Return [X, Y] of the center of cell containing provided text 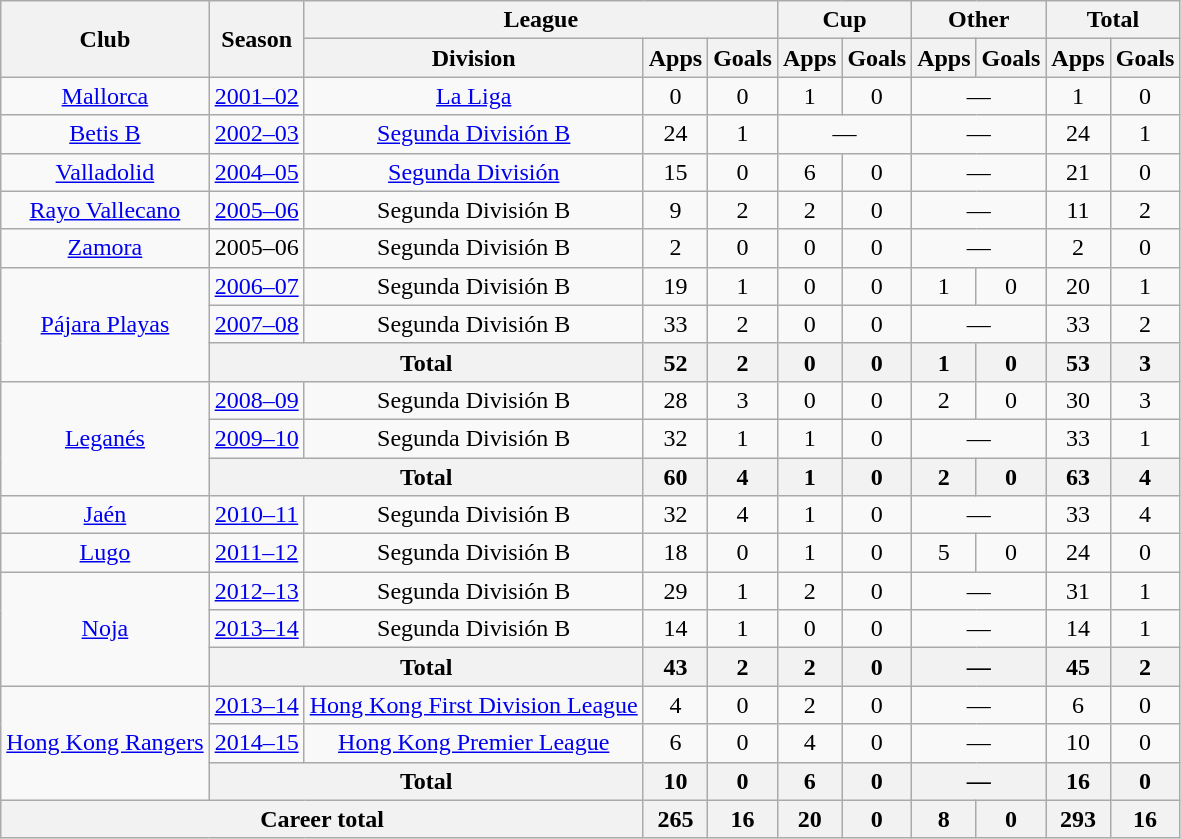
31 [1078, 591]
Rayo Vallecano [105, 210]
265 [675, 819]
18 [675, 553]
43 [675, 667]
2006–07 [256, 286]
Valladolid [105, 172]
Hong Kong Rangers [105, 743]
Mallorca [105, 96]
Career total [322, 819]
2002–03 [256, 134]
2008–09 [256, 400]
Betis B [105, 134]
2004–05 [256, 172]
9 [675, 210]
2011–12 [256, 553]
Hong Kong First Division League [474, 705]
8 [944, 819]
2012–13 [256, 591]
Cup [844, 20]
63 [1078, 477]
2001–02 [256, 96]
28 [675, 400]
53 [1078, 362]
Jaén [105, 515]
45 [1078, 667]
2009–10 [256, 438]
5 [944, 553]
Season [256, 39]
15 [675, 172]
Lugo [105, 553]
52 [675, 362]
29 [675, 591]
30 [1078, 400]
League [540, 20]
2014–15 [256, 743]
60 [675, 477]
Segunda División [474, 172]
19 [675, 286]
La Liga [474, 96]
Other [979, 20]
Noja [105, 629]
Division [474, 58]
293 [1078, 819]
Pájara Playas [105, 324]
Zamora [105, 248]
Leganés [105, 438]
2007–08 [256, 324]
11 [1078, 210]
Hong Kong Premier League [474, 743]
2010–11 [256, 515]
Club [105, 39]
21 [1078, 172]
